From the cell containing the given text, extract its center point as (x, y) coordinate. 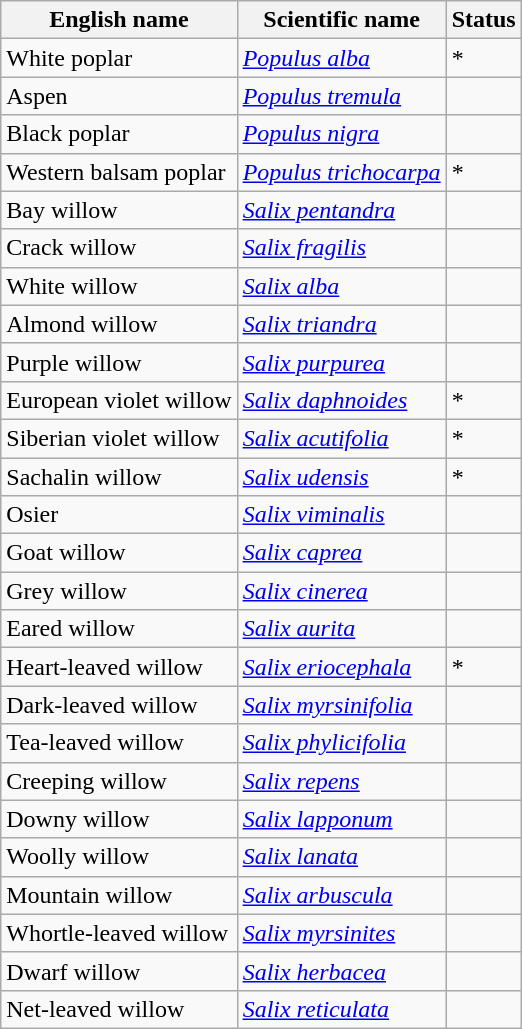
Osier (119, 515)
Salix purpurea (342, 362)
White willow (119, 286)
Creeping willow (119, 781)
Eared willow (119, 629)
Salix myrsinifolia (342, 705)
Salix caprea (342, 553)
Goat willow (119, 553)
Salix alba (342, 286)
Crack willow (119, 248)
Salix udensis (342, 477)
Salix daphnoides (342, 400)
European violet willow (119, 400)
Salix viminalis (342, 515)
Salix fragilis (342, 248)
Salix acutifolia (342, 438)
Grey willow (119, 591)
Net-leaved willow (119, 1009)
Black poplar (119, 134)
Populus trichocarpa (342, 172)
Mountain willow (119, 895)
Aspen (119, 96)
Salix aurita (342, 629)
Populus alba (342, 58)
Salix triandra (342, 324)
English name (119, 20)
Salix phylicifolia (342, 743)
Salix arbuscula (342, 895)
Woolly willow (119, 857)
Downy willow (119, 819)
Populus tremula (342, 96)
Populus nigra (342, 134)
Salix reticulata (342, 1009)
Purple willow (119, 362)
Salix pentandra (342, 210)
Dwarf willow (119, 971)
White poplar (119, 58)
Dark-leaved willow (119, 705)
Western balsam poplar (119, 172)
Bay willow (119, 210)
Heart-leaved willow (119, 667)
Status (484, 20)
Scientific name (342, 20)
Salix cinerea (342, 591)
Tea-leaved willow (119, 743)
Salix repens (342, 781)
Salix eriocephala (342, 667)
Sachalin willow (119, 477)
Salix lapponum (342, 819)
Salix herbacea (342, 971)
Salix myrsinites (342, 933)
Siberian violet willow (119, 438)
Salix lanata (342, 857)
Whortle-leaved willow (119, 933)
Almond willow (119, 324)
